For the text-containing cell, return its midpoint in (X, Y) coordinate format. 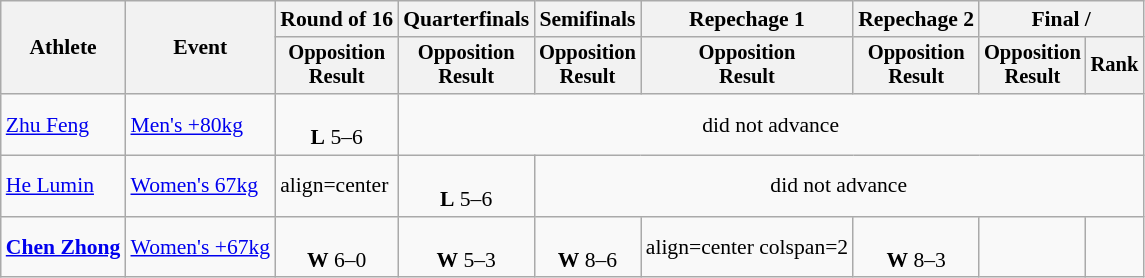
Round of 16 (336, 19)
Athlete (64, 48)
W 8–6 (588, 248)
Chen Zhong (64, 248)
align=center (336, 186)
Women's +67kg (200, 248)
Quarterfinals (466, 19)
Repechage 2 (916, 19)
W 6–0 (336, 248)
Final / (1061, 19)
W 5–3 (466, 248)
W 8–3 (916, 248)
Men's +80kg (200, 124)
Repechage 1 (747, 19)
align=center colspan=2 (747, 248)
Zhu Feng (64, 124)
Rank (1115, 66)
He Lumin (64, 186)
Event (200, 48)
Women's 67kg (200, 186)
Semifinals (588, 19)
